Return the (x, y) coordinate for the center point of the cell that contains the specified text.  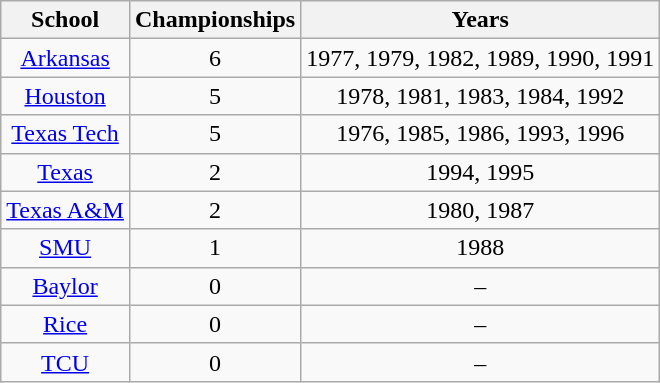
Arkansas (66, 58)
School (66, 20)
1 (214, 248)
Texas (66, 172)
6 (214, 58)
Years (480, 20)
TCU (66, 362)
Baylor (66, 286)
Texas A&M (66, 210)
1978, 1981, 1983, 1984, 1992 (480, 96)
1988 (480, 248)
Championships (214, 20)
1977, 1979, 1982, 1989, 1990, 1991 (480, 58)
1976, 1985, 1986, 1993, 1996 (480, 134)
Houston (66, 96)
1980, 1987 (480, 210)
SMU (66, 248)
Rice (66, 324)
1994, 1995 (480, 172)
Texas Tech (66, 134)
